Find where the given text appears and provide that cell's center as (X, Y) coordinate. 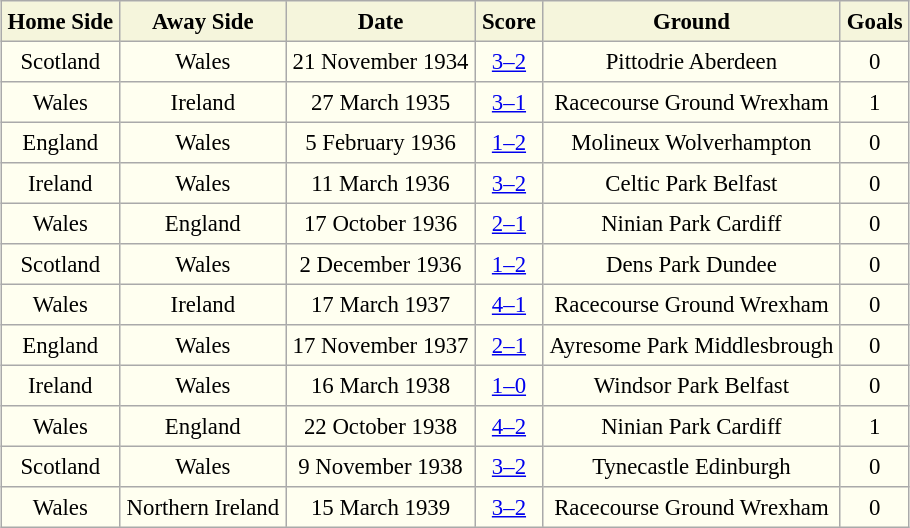
9 November 1938 (380, 466)
Dens Park Dundee (692, 264)
17 October 1936 (380, 223)
Pittodrie Aberdeen (692, 61)
Ayresome Park Middlesbrough (692, 345)
Molineux Wolverhampton (692, 142)
3–1 (509, 102)
4–2 (509, 426)
15 March 1939 (380, 507)
Score (509, 21)
Tynecastle Edinburgh (692, 466)
Home Side (60, 21)
Windsor Park Belfast (692, 385)
16 March 1938 (380, 385)
Northern Ireland (203, 507)
17 November 1937 (380, 345)
Date (380, 21)
22 October 1938 (380, 426)
2 December 1936 (380, 264)
21 November 1934 (380, 61)
27 March 1935 (380, 102)
Celtic Park Belfast (692, 183)
Away Side (203, 21)
17 March 1937 (380, 304)
4–1 (509, 304)
Ground (692, 21)
5 February 1936 (380, 142)
11 March 1936 (380, 183)
Goals (874, 21)
1–0 (509, 385)
